Locate the cell with the specified text and output its [x, y] center coordinate. 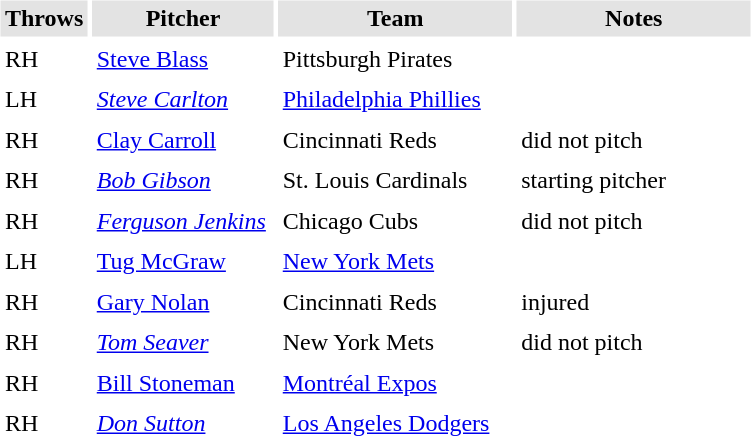
injured [634, 302]
Philadelphia Phillies [395, 100]
Chicago Cubs [395, 221]
St. Louis Cardinals [395, 180]
Pitcher [183, 18]
Bill Stoneman [183, 383]
Steve Blass [183, 59]
Notes [634, 18]
Clay Carroll [183, 140]
Pittsburgh Pirates [395, 59]
Gary Nolan [183, 302]
Throws [44, 18]
Bob Gibson [183, 180]
Montréal Expos [395, 383]
Ferguson Jenkins [183, 221]
Tug McGraw [183, 262]
starting pitcher [634, 180]
Team [395, 18]
Steve Carlton [183, 100]
Tom Seaver [183, 342]
